Find where the given text appears and provide that cell's center as [x, y] coordinate. 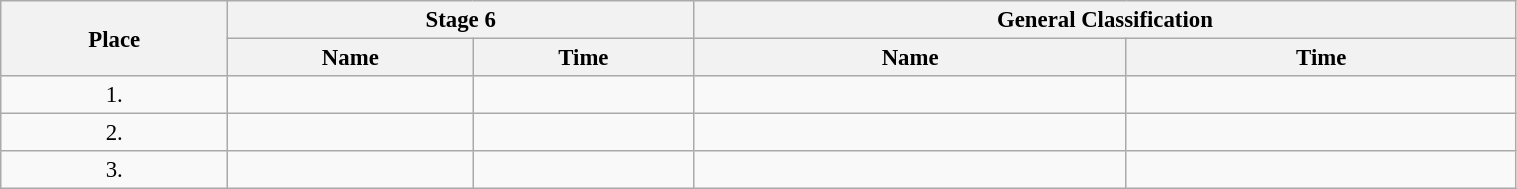
2. [114, 133]
3. [114, 170]
Stage 6 [461, 20]
1. [114, 95]
General Classification [1105, 20]
Place [114, 38]
